Return the (x, y) coordinate for the center point of the cell that contains the specified text.  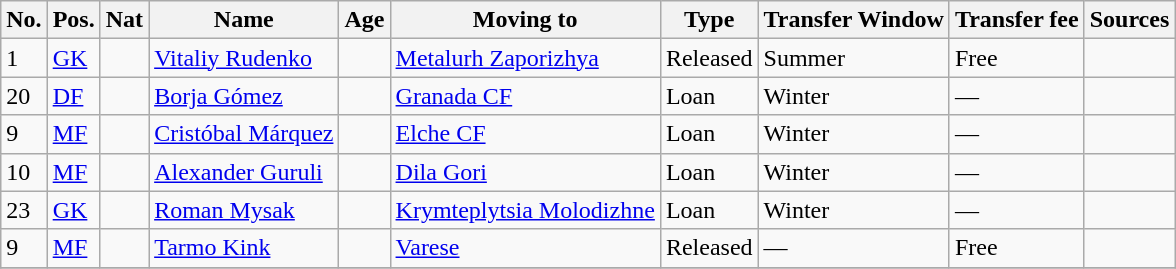
20 (24, 96)
Age (364, 20)
DF (74, 96)
Transfer fee (1016, 20)
Cristóbal Márquez (244, 134)
Borja Gómez (244, 96)
Nat (124, 20)
Transfer Window (854, 20)
No. (24, 20)
Granada CF (525, 96)
Tarmo Kink (244, 248)
Type (709, 20)
Varese (525, 248)
Alexander Guruli (244, 172)
Sources (1130, 20)
Vitaliy Rudenko (244, 58)
Moving to (525, 20)
Pos. (74, 20)
Elche CF (525, 134)
Dila Gori (525, 172)
Roman Mysak (244, 210)
Krymteplytsia Molodizhne (525, 210)
23 (24, 210)
10 (24, 172)
1 (24, 58)
Metalurh Zaporizhya (525, 58)
Summer (854, 58)
Name (244, 20)
